Scan for the cell matching the given text and deliver its [x, y] coordinate at center. 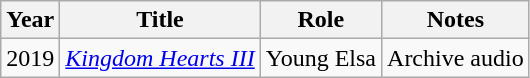
Role [320, 20]
Kingdom Hearts III [160, 58]
Notes [456, 20]
Archive audio [456, 58]
Title [160, 20]
Young Elsa [320, 58]
2019 [30, 58]
Year [30, 20]
